Extract the (x, y) coordinate from the center of the cell holding the provided text.  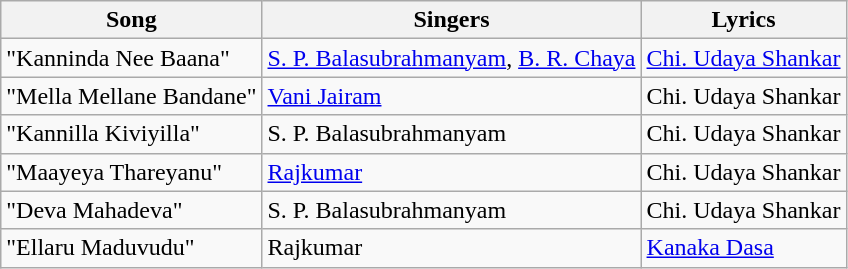
Kanaka Dasa (744, 248)
Vani Jairam (452, 96)
"Mella Mellane Bandane" (132, 96)
S. P. Balasubrahmanyam, B. R. Chaya (452, 58)
"Kannilla Kiviyilla" (132, 134)
Singers (452, 20)
"Maayeya Thareyanu" (132, 172)
"Ellaru Maduvudu" (132, 248)
Lyrics (744, 20)
"Kanninda Nee Baana" (132, 58)
Song (132, 20)
"Deva Mahadeva" (132, 210)
